Detect which cell encompasses the target text, then output its [x, y] center coordinate. 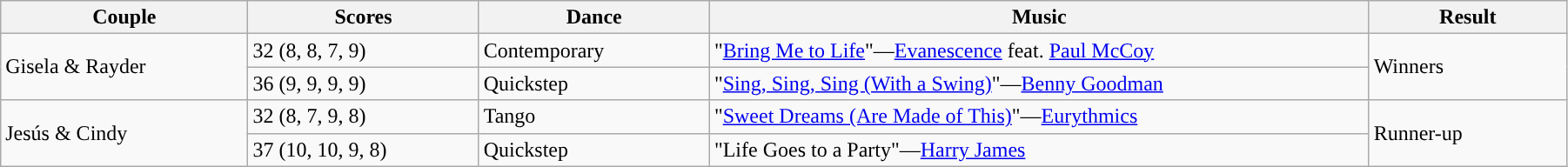
"Sing, Sing, Sing (With a Swing)"—Benny Goodman [1039, 83]
32 (8, 8, 7, 9) [364, 50]
"Sweet Dreams (Are Made of This)"—Eurythmics [1039, 117]
"Bring Me to Life"—Evanescence feat. Paul McCoy [1039, 50]
Result [1467, 17]
37 (10, 10, 9, 8) [364, 150]
Winners [1467, 67]
Couple [124, 17]
Scores [364, 17]
32 (8, 7, 9, 8) [364, 117]
36 (9, 9, 9, 9) [364, 83]
Jesús & Cindy [124, 133]
Contemporary [593, 50]
"Life Goes to a Party"—Harry James [1039, 150]
Runner-up [1467, 133]
Dance [593, 17]
Music [1039, 17]
Gisela & Rayder [124, 67]
Tango [593, 117]
